Provide the [x, y] coordinate of the cell's center where the given text is located.  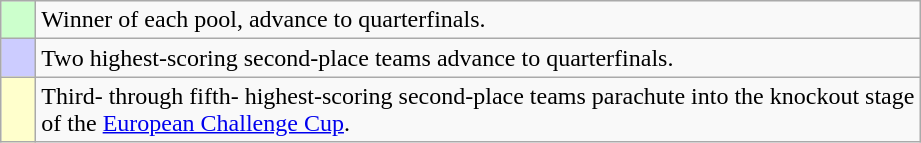
Two highest-scoring second-place teams advance to quarterfinals. [478, 58]
Winner of each pool, advance to quarterfinals. [478, 20]
Third- through fifth- highest-scoring second-place teams parachute into the knockout stageof the European Challenge Cup. [478, 110]
